Find where the given text appears and provide that cell's center as [x, y] coordinate. 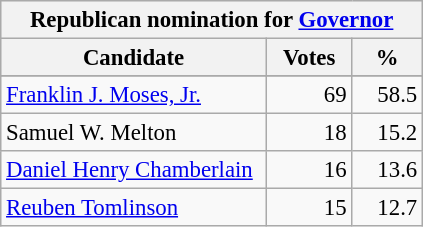
Daniel Henry Chamberlain [134, 170]
15 [309, 208]
Franklin J. Moses, Jr. [134, 95]
18 [309, 133]
69 [309, 95]
Republican nomination for Governor [212, 20]
% [388, 58]
13.6 [388, 170]
15.2 [388, 133]
Reuben Tomlinson [134, 208]
Samuel W. Melton [134, 133]
16 [309, 170]
58.5 [388, 95]
12.7 [388, 208]
Candidate [134, 58]
Votes [309, 58]
